For the text-containing cell, return its midpoint in [X, Y] coordinate format. 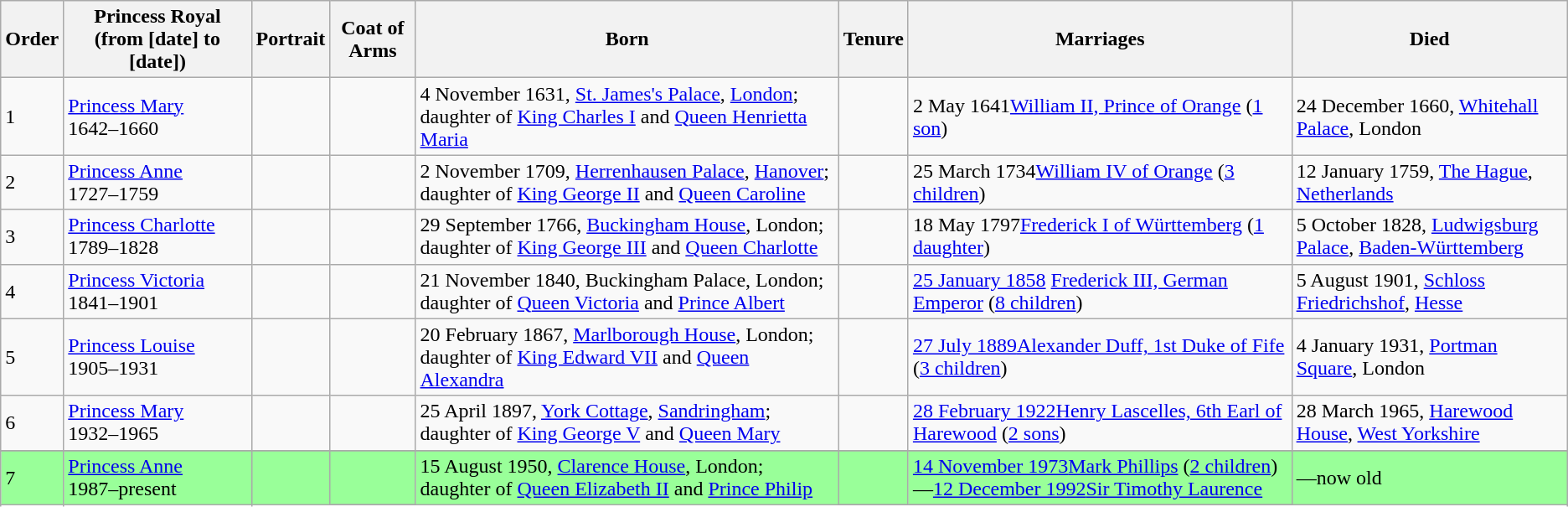
Order [32, 39]
28 March 1965, Harewood House, West Yorkshire [1429, 422]
Princess Mary1642–1660 [157, 116]
Tenure [873, 39]
2 [32, 183]
7 [32, 478]
Marriages [1100, 39]
27 July 1889Alexander Duff, 1st Duke of Fife (3 children) [1100, 357]
28 February 1922Henry Lascelles, 6th Earl of Harewood (2 sons) [1100, 422]
Princess Victoria1841–1901 [157, 292]
25 April 1897, York Cottage, Sandringham; daughter of King George V and Queen Mary [627, 422]
12 January 1759, The Hague, Netherlands [1429, 183]
Princess Mary1932–1965 [157, 422]
Princess Charlotte1789–1828 [157, 236]
Princess Louise1905–1931 [157, 357]
5 August 1901, Schloss Friedrichshof, Hesse [1429, 292]
2 May 1641William II, Prince of Orange (1 son) [1100, 116]
4 January 1931, Portman Square, London [1429, 357]
25 January 1858 Frederick III, German Emperor (8 children) [1100, 292]
6 [32, 422]
29 September 1766, Buckingham House, London; daughter of King George III and Queen Charlotte [627, 236]
Portrait [291, 39]
5 [32, 357]
Coat of Arms [373, 39]
—now old [1429, 478]
3 [32, 236]
4 [32, 292]
Princess Anne1727–1759 [157, 183]
2 November 1709, Herrenhausen Palace, Hanover; daughter of King George II and Queen Caroline [627, 183]
5 October 1828, Ludwigsburg Palace, Baden-Württemberg [1429, 236]
18 May 1797Frederick I of Württemberg (1 daughter) [1100, 236]
25 March 1734William IV of Orange (3 children) [1100, 183]
Princess Royal (from [date] to [date]) [157, 39]
24 December 1660, Whitehall Palace, London [1429, 116]
Princess Anne1987–present [157, 478]
1 [32, 116]
21 November 1840, Buckingham Palace, London; daughter of Queen Victoria and Prince Albert [627, 292]
Born [627, 39]
4 November 1631, St. James's Palace, London; daughter of King Charles I and Queen Henrietta Maria [627, 116]
Died [1429, 39]
20 February 1867, Marlborough House, London; daughter of King Edward VII and Queen Alexandra [627, 357]
14 November 1973Mark Phillips (2 children)—12 December 1992Sir Timothy Laurence [1100, 478]
15 August 1950, Clarence House, London; daughter of Queen Elizabeth II and Prince Philip [627, 478]
